From the cell containing the given text, extract its center point as (X, Y) coordinate. 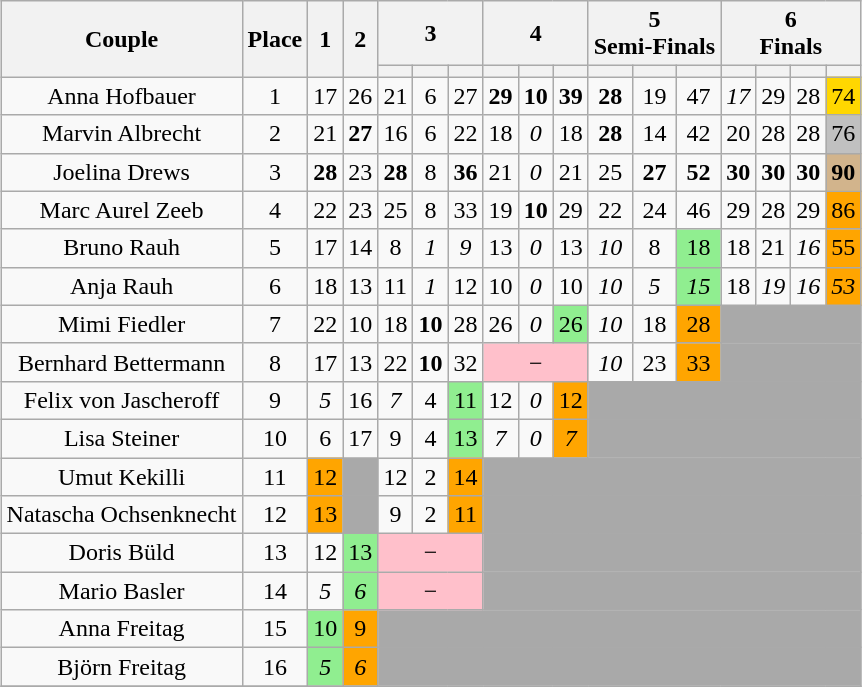
Bruno Rauh (122, 248)
39 (570, 96)
Anna Hofbauer (122, 96)
Felix von Jascheroff (122, 400)
36 (466, 172)
Mimi Fiedler (122, 324)
42 (699, 134)
20 (738, 134)
Anja Rauh (122, 286)
Umut Kekilli (122, 477)
Anna Freitag (122, 629)
6Finals (791, 34)
Natascha Ochsenknecht (122, 515)
52 (699, 172)
Mario Basler (122, 591)
Place (275, 39)
86 (844, 210)
47 (699, 96)
55 (844, 248)
Couple (122, 39)
Joelina Drews (122, 172)
46 (699, 210)
76 (844, 134)
32 (466, 362)
Lisa Steiner (122, 438)
5Semi-Finals (654, 34)
Marc Aurel Zeeb (122, 210)
Björn Freitag (122, 667)
Bernhard Bettermann (122, 362)
24 (654, 210)
90 (844, 172)
Marvin Albrecht (122, 134)
Doris Büld (122, 553)
53 (844, 286)
74 (844, 96)
